Extract the [x, y] coordinate from the center of the cell holding the provided text.  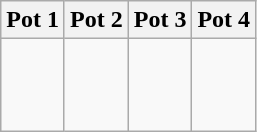
Pot 2 [96, 20]
Pot 3 [160, 20]
Pot 4 [224, 20]
Pot 1 [33, 20]
